Find where the given text appears and provide that cell's center as [x, y] coordinate. 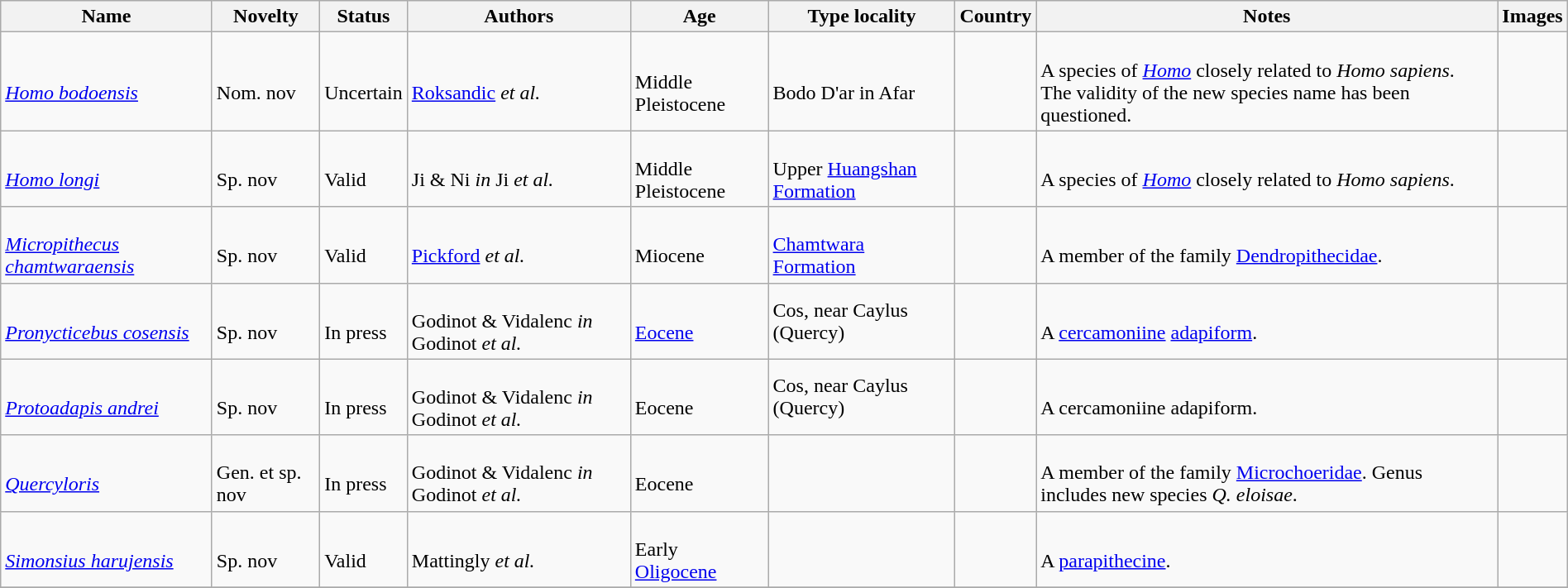
Images [1532, 17]
Quercyloris [107, 473]
A species of Homo closely related to Homo sapiens. [1267, 169]
Age [700, 17]
Homo bodoensis [107, 81]
Miocene [700, 245]
Micropithecus chamtwaraensis [107, 245]
A member of the family Microchoeridae. Genus includes new species Q. eloisae. [1267, 473]
Name [107, 17]
Upper Huangshan Formation [862, 169]
Status [364, 17]
Ji & Ni in Ji et al. [519, 169]
Type locality [862, 17]
Homo longi [107, 169]
Bodo D'ar in Afar [862, 81]
Chamtwara Formation [862, 245]
Novelty [265, 17]
Nom. nov [265, 81]
Pickford et al. [519, 245]
A member of the family Dendropithecidae. [1267, 245]
Simonsius harujensis [107, 549]
A species of Homo closely related to Homo sapiens. The validity of the new species name has been questioned. [1267, 81]
Early Oligocene [700, 549]
A parapithecine. [1267, 549]
Pronycticebus cosensis [107, 321]
Roksandic et al. [519, 81]
Protoadapis andrei [107, 397]
Mattingly et al. [519, 549]
Gen. et sp. nov [265, 473]
Authors [519, 17]
Country [996, 17]
Notes [1267, 17]
Uncertain [364, 81]
